For the text-containing cell, return its midpoint in (x, y) coordinate format. 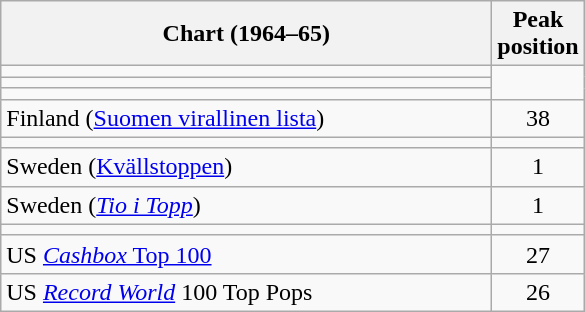
Sweden (Kvällstoppen) (246, 167)
Sweden (Tio i Topp) (246, 205)
US Cashbox Top 100 (246, 254)
Chart (1964–65) (246, 34)
26 (538, 292)
27 (538, 254)
US Record World 100 Top Pops (246, 292)
Peakposition (538, 34)
Finland (Suomen virallinen lista) (246, 118)
38 (538, 118)
